Scan for the cell matching the given text and deliver its (x, y) coordinate at center. 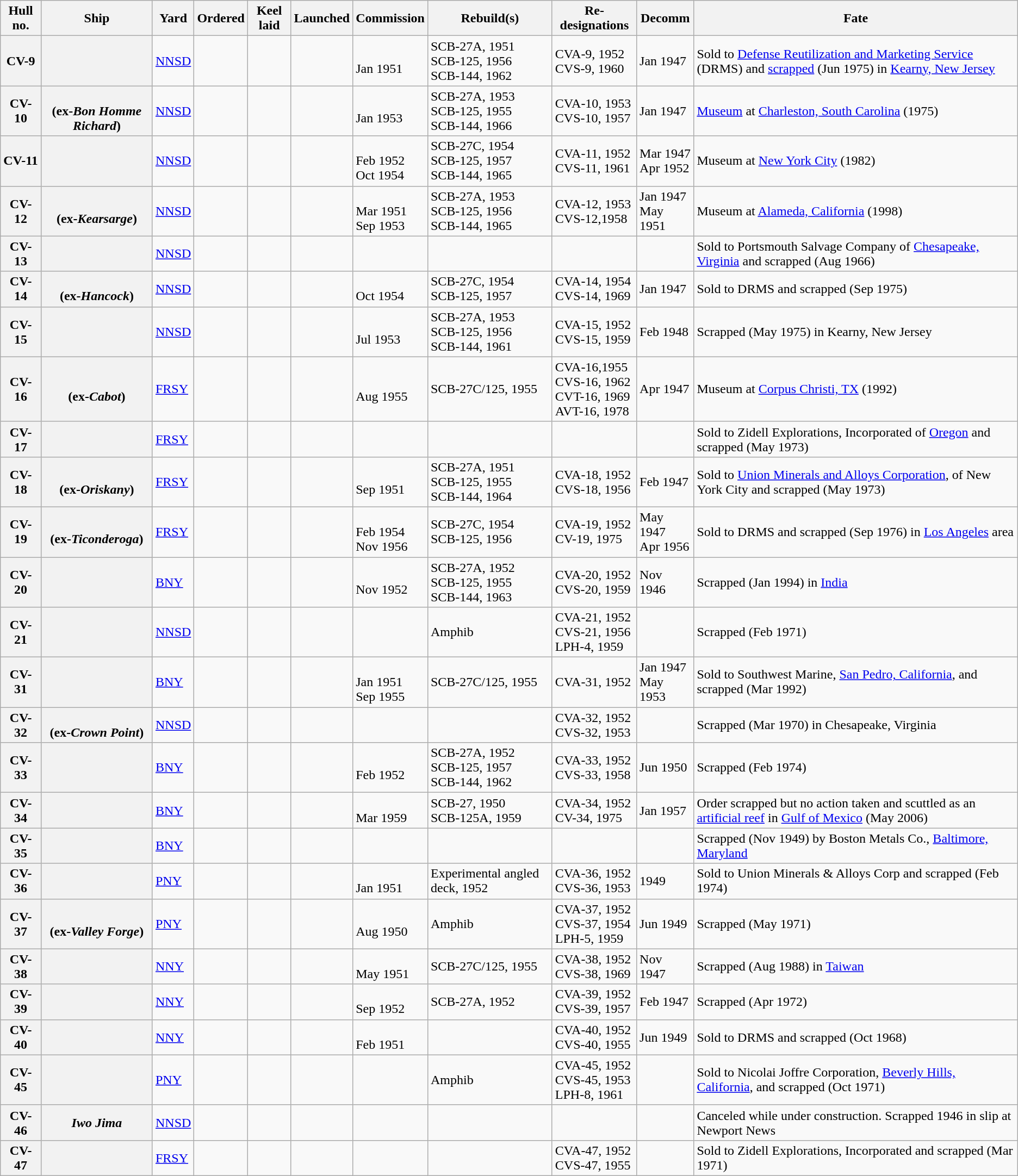
CV-38 (21, 967)
Rebuild(s) (489, 18)
Scrapped (Aug 1988) in Taiwan (856, 967)
CVA-33, 1952CVS-33, 1958 (594, 768)
Scrapped (Feb 1971) (856, 632)
CVA-45, 1952CVS-45, 1953LPH-8, 1961 (594, 1080)
Scrapped (Feb 1974) (856, 768)
CV-12 (21, 211)
May 1951 (390, 967)
Canceled while under construction. Scrapped 1946 in slip at Newport News (856, 1122)
Keel laid (269, 18)
Feb 1954Nov 1956 (390, 532)
Commission (390, 18)
CVA-12, 1953CVS-12,1958 (594, 211)
Sold to Zidell Explorations, Incorporated and scrapped (Mar 1971) (856, 1158)
Sold to Portsmouth Salvage Company of Chesapeake, Virginia and scrapped (Aug 1966) (856, 253)
CVA-10, 1953CVS-10, 1957 (594, 111)
Jan 1951Sep 1955 (390, 682)
Mar 1959 (390, 810)
CVA-32, 1952CVS-32, 1953 (594, 725)
CV-17 (21, 439)
Re-designations (594, 18)
Decomm (666, 18)
CV-32 (21, 725)
SCB-27A, 1952 (489, 1001)
Sold to Union Minerals and Alloys Corporation, of New York City and scrapped (May 1973) (856, 482)
(ex-Cabot) (97, 389)
(ex-Oriskany) (97, 482)
CV-40 (21, 1037)
May 1947Apr 1956 (666, 532)
CVA-18, 1952CVS-18, 1956 (594, 482)
CVA-37, 1952CVS-37, 1954LPH-5, 1959 (594, 924)
Jan 1953 (390, 111)
Nov 1946 (666, 582)
Launched (322, 18)
Nov 1952 (390, 582)
SCB-27A, 1953SCB-125, 1956SCB-144, 1961 (489, 332)
Feb 1952Oct 1954 (390, 161)
Aug 1955 (390, 389)
CVA-15, 1952CVS-15, 1959 (594, 332)
CV-47 (21, 1158)
CVA-16,1955CVS-16, 1962CVT-16, 1969AVT-16, 1978 (594, 389)
CV-46 (21, 1122)
CVA-19, 1952CV-19, 1975 (594, 532)
Scrapped (Nov 1949) by Boston Metals Co., Baltimore, Maryland (856, 846)
CVA-20, 1952CVS-20, 1959 (594, 582)
CVA-9, 1952CVS-9, 1960 (594, 61)
(ex-Valley Forge) (97, 924)
Nov 1947 (666, 967)
SCB-27C, 1954SCB-125, 1956 (489, 532)
Museum at Charleston, South Carolina (1975) (856, 111)
CV-20 (21, 582)
CVA-21, 1952CVS-21, 1956LPH-4, 1959 (594, 632)
CV-11 (21, 161)
CVA-38, 1952CVS-38, 1969 (594, 967)
CVA-14, 1954CVS-14, 1969 (594, 289)
Museum at Corpus Christi, TX (1992) (856, 389)
CV-14 (21, 289)
Ship (97, 18)
CVA-39, 1952CVS-39, 1957 (594, 1001)
Experimental angled deck, 1952 (489, 881)
Jun 1950 (666, 768)
CV-34 (21, 810)
CV-35 (21, 846)
CVA-11, 1952CVS-11, 1961 (594, 161)
CV-13 (21, 253)
(ex-Ticonderoga) (97, 532)
CV-9 (21, 61)
SCB-27A, 1952SCB-125, 1955SCB-144, 1963 (489, 582)
Sold to Union Minerals & Alloys Corp and scrapped (Feb 1974) (856, 881)
Sold to Southwest Marine, San Pedro, California, and scrapped (Mar 1992) (856, 682)
(ex-Bon Homme Richard) (97, 111)
Sold to Nicolai Joffre Corporation, Beverly Hills, California, and scrapped (Oct 1971) (856, 1080)
1949 (666, 881)
SCB-27A, 1952SCB-125, 1957SCB-144, 1962 (489, 768)
Sep 1952 (390, 1001)
Scrapped (Mar 1970) in Chesapeake, Virginia (856, 725)
CV-21 (21, 632)
Hull no. (21, 18)
Sold to Defense Reutilization and Marketing Service (DRMS) and scrapped (Jun 1975) in Kearny, New Jersey (856, 61)
Sold to DRMS and scrapped (Sep 1975) (856, 289)
CV-39 (21, 1001)
CVA-31, 1952 (594, 682)
CVA-36, 1952CVS-36, 1953 (594, 881)
(ex-Kearsarge) (97, 211)
CV-31 (21, 682)
Sold to DRMS and scrapped (Sep 1976) in Los Angeles area (856, 532)
Sep 1951 (390, 482)
CV-37 (21, 924)
Jul 1953 (390, 332)
SCB-27C, 1954SCB-125, 1957 (489, 289)
Mar 1947Apr 1952 (666, 161)
Feb 1952 (390, 768)
CV-36 (21, 881)
CVA-40, 1952CVS-40, 1955 (594, 1037)
(ex-Hancock) (97, 289)
CV-19 (21, 532)
CV-45 (21, 1080)
SCB-27C, 1954SCB-125, 1957SCB-144, 1965 (489, 161)
SCB-27A, 1951SCB-125, 1955SCB-144, 1964 (489, 482)
Feb 1948 (666, 332)
Iwo Jima (97, 1122)
Jan 1957 (666, 810)
SCB-27, 1950SCB-125A, 1959 (489, 810)
Scrapped (Apr 1972) (856, 1001)
Sold to Zidell Explorations, Incorporated of Oregon and scrapped (May 1973) (856, 439)
Yard (173, 18)
Ordered (221, 18)
Fate (856, 18)
Museum at Alameda, California (1998) (856, 211)
Museum at New York City (1982) (856, 161)
CV-16 (21, 389)
(ex-Crown Point) (97, 725)
SCB-27A, 1953SCB-125, 1956SCB-144, 1965 (489, 211)
CV-15 (21, 332)
Sold to DRMS and scrapped (Oct 1968) (856, 1037)
Order scrapped but no action taken and scuttled as an artificial reef in Gulf of Mexico (May 2006) (856, 810)
CV-10 (21, 111)
SCB-27A, 1953SCB-125, 1955SCB-144, 1966 (489, 111)
Feb 1951 (390, 1037)
Jan 1947May 1951 (666, 211)
Mar 1951Sep 1953 (390, 211)
Scrapped (May 1975) in Kearny, New Jersey (856, 332)
Apr 1947 (666, 389)
CV-33 (21, 768)
CVA-47, 1952CVS-47, 1955 (594, 1158)
SCB-27A, 1951SCB-125, 1956SCB-144, 1962 (489, 61)
Aug 1950 (390, 924)
CV-18 (21, 482)
Scrapped (May 1971) (856, 924)
Jan 1947May 1953 (666, 682)
CVA-34, 1952CV-34, 1975 (594, 810)
Scrapped (Jan 1994) in India (856, 582)
Oct 1954 (390, 289)
